Capture the cell that displays the provided text and extract its [x, y] central coordinate. 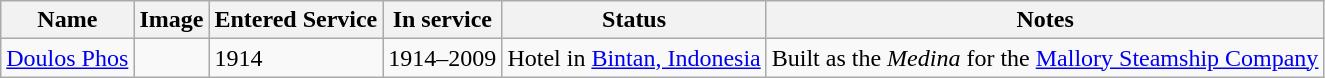
Image [172, 20]
Entered Service [296, 20]
Status [634, 20]
Notes [1045, 20]
Built as the Medina for the Mallory Steamship Company [1045, 58]
1914 [296, 58]
Doulos Phos [68, 58]
Name [68, 20]
1914–2009 [442, 58]
Hotel in Bintan, Indonesia [634, 58]
In service [442, 20]
